Return the (x, y) coordinate for the center point of the cell that contains the specified text.  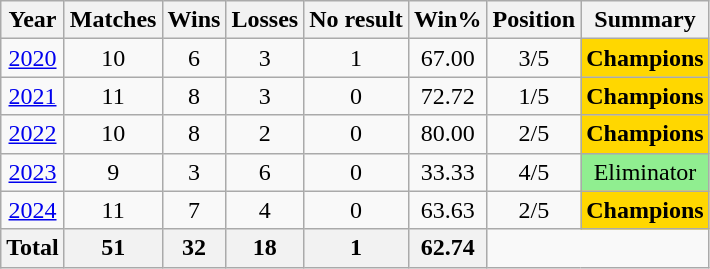
80.00 (448, 134)
7 (194, 210)
2021 (33, 96)
Matches (113, 20)
62.74 (448, 248)
3/5 (534, 58)
32 (194, 248)
33.33 (448, 172)
9 (113, 172)
Eliminator (645, 172)
2022 (33, 134)
2023 (33, 172)
Summary (645, 20)
63.63 (448, 210)
72.72 (448, 96)
4 (265, 210)
2024 (33, 210)
4/5 (534, 172)
Wins (194, 20)
2020 (33, 58)
Position (534, 20)
Year (33, 20)
2 (265, 134)
18 (265, 248)
67.00 (448, 58)
Losses (265, 20)
Total (33, 248)
Win% (448, 20)
No result (356, 20)
51 (113, 248)
1/5 (534, 96)
